Detect which cell encompasses the target text, then output its (x, y) center coordinate. 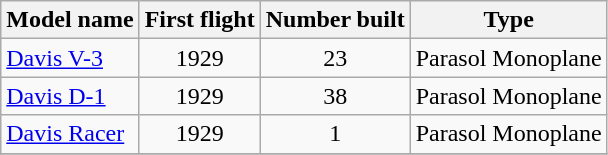
Number built (335, 20)
Davis D-1 (70, 96)
Davis Racer (70, 134)
First flight (200, 20)
Type (508, 20)
1 (335, 134)
Model name (70, 20)
Davis V-3 (70, 58)
38 (335, 96)
23 (335, 58)
